Scan for the cell matching the given text and deliver its [x, y] coordinate at center. 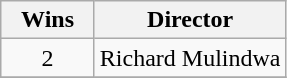
2 [48, 58]
Director [190, 20]
Richard Mulindwa [190, 58]
Wins [48, 20]
